Capture the cell that displays the provided text and extract its (X, Y) central coordinate. 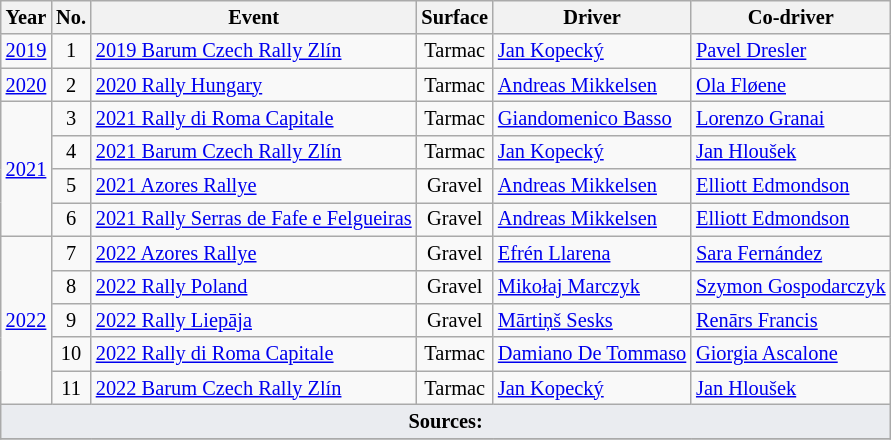
2020 Rally Hungary (254, 85)
Co-driver (790, 17)
Giorgia Ascalone (790, 354)
2021 Rally Serras de Fafe e Felgueiras (254, 219)
2019 Barum Czech Rally Zlín (254, 51)
2019 (26, 51)
2021 Rally di Roma Capitale (254, 118)
2020 (26, 85)
No. (71, 17)
Efrén Llarena (592, 253)
Mārtiņš Sesks (592, 320)
1 (71, 51)
10 (71, 354)
Giandomenico Basso (592, 118)
7 (71, 253)
2 (71, 85)
2021 (26, 168)
Driver (592, 17)
5 (71, 186)
2021 Barum Czech Rally Zlín (254, 152)
3 (71, 118)
Szymon Gospodarczyk (790, 287)
9 (71, 320)
Mikołaj Marczyk (592, 287)
Surface (455, 17)
Pavel Dresler (790, 51)
2022 (26, 320)
Sara Fernández (790, 253)
Ola Fløene (790, 85)
2022 Barum Czech Rally Zlín (254, 388)
Year (26, 17)
8 (71, 287)
Lorenzo Granai (790, 118)
4 (71, 152)
2022 Rally Poland (254, 287)
2022 Azores Rallye (254, 253)
Renārs Francis (790, 320)
2021 Azores Rallye (254, 186)
Event (254, 17)
2022 Rally di Roma Capitale (254, 354)
Sources: (446, 421)
Damiano De Tommaso (592, 354)
6 (71, 219)
11 (71, 388)
2022 Rally Liepāja (254, 320)
